Pinpoint the cell where the given text exists, returning its (x, y) midpoint coordinate. 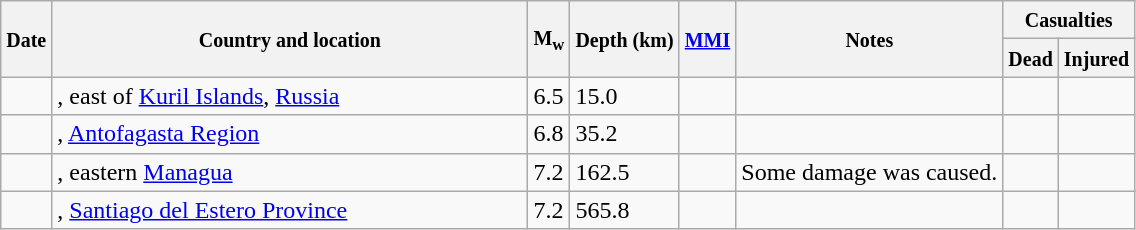
Casualties (1069, 20)
565.8 (624, 210)
35.2 (624, 134)
Notes (870, 39)
, eastern Managua (290, 172)
6.8 (549, 134)
15.0 (624, 96)
162.5 (624, 172)
6.5 (549, 96)
Mw (549, 39)
Injured (1096, 58)
, Santiago del Estero Province (290, 210)
Dead (1031, 58)
MMI (708, 39)
Date (26, 39)
Some damage was caused. (870, 172)
, east of Kuril Islands, Russia (290, 96)
Depth (km) (624, 39)
, Antofagasta Region (290, 134)
Country and location (290, 39)
